Output the (X, Y) coordinate of the center of the cell containing the given text.  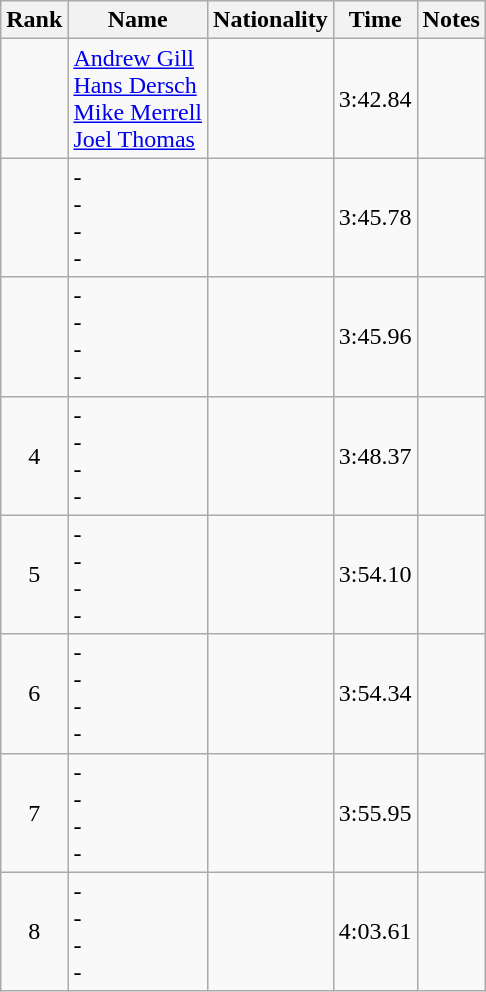
Andrew Gill Hans Dersch Mike Merrell Joel Thomas (138, 98)
3:42.84 (375, 98)
3:45.96 (375, 336)
5 (34, 574)
4 (34, 456)
7 (34, 812)
3:55.95 (375, 812)
Name (138, 20)
8 (34, 932)
3:45.78 (375, 218)
Notes (451, 20)
3:54.34 (375, 694)
Nationality (271, 20)
Time (375, 20)
6 (34, 694)
4:03.61 (375, 932)
Rank (34, 20)
3:54.10 (375, 574)
3:48.37 (375, 456)
